Pinpoint the cell where the given text exists, returning its [x, y] midpoint coordinate. 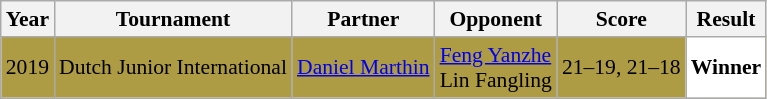
Score [622, 19]
Winner [726, 68]
Dutch Junior International [173, 68]
Partner [364, 19]
Tournament [173, 19]
Result [726, 19]
Year [28, 19]
Feng Yanzhe Lin Fangling [496, 68]
21–19, 21–18 [622, 68]
2019 [28, 68]
Opponent [496, 19]
Daniel Marthin [364, 68]
